For the text-containing cell, return its midpoint in [x, y] coordinate format. 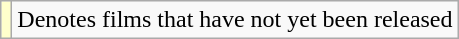
Denotes films that have not yet been released [235, 20]
